Return (X, Y) of the center of cell containing provided text 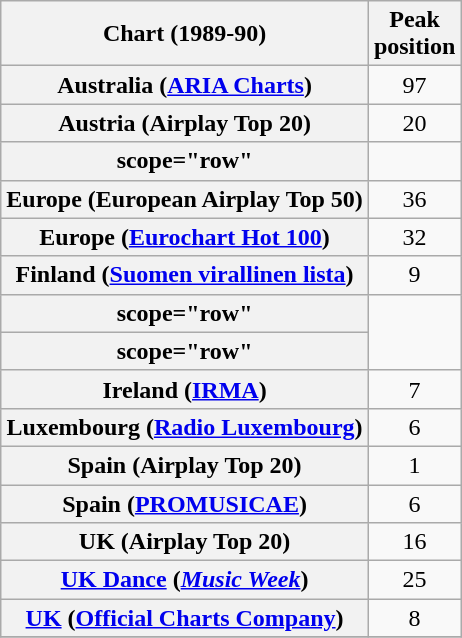
8 (414, 618)
Ireland (IRMA) (185, 389)
32 (414, 237)
UK Dance (Music Week) (185, 580)
Europe (European Airplay Top 50) (185, 199)
16 (414, 542)
UK (Official Charts Company) (185, 618)
Chart (1989-90) (185, 34)
Australia (ARIA Charts) (185, 85)
36 (414, 199)
Europe (Eurochart Hot 100) (185, 237)
Spain (PROMUSICAE) (185, 503)
Peakposition (414, 34)
25 (414, 580)
97 (414, 85)
Spain (Airplay Top 20) (185, 465)
UK (Airplay Top 20) (185, 542)
20 (414, 123)
7 (414, 389)
Finland (Suomen virallinen lista) (185, 275)
9 (414, 275)
1 (414, 465)
Luxembourg (Radio Luxembourg) (185, 427)
Austria (Airplay Top 20) (185, 123)
